Capture the cell that displays the provided text and extract its [X, Y] central coordinate. 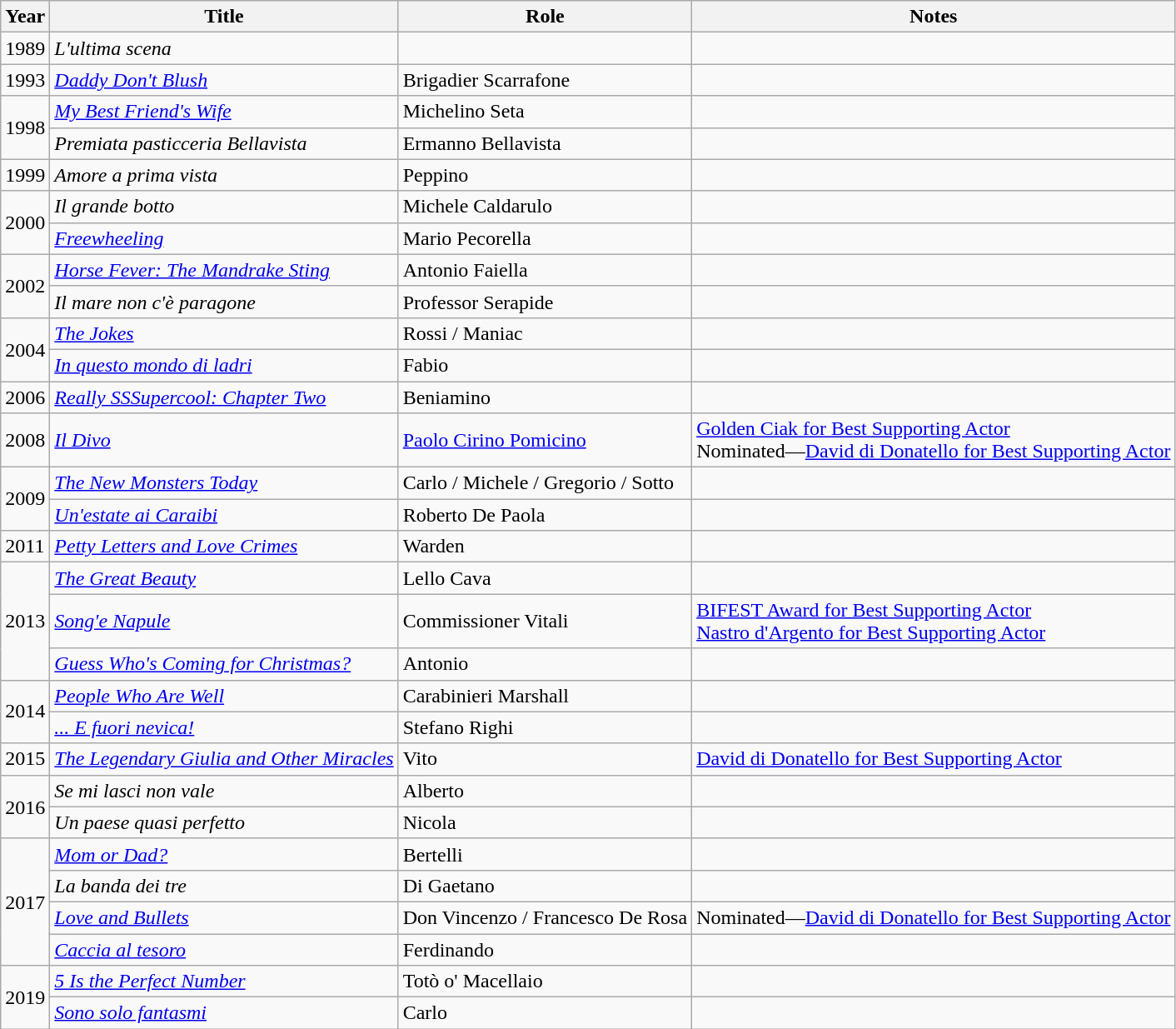
Love and Bullets [224, 917]
Antonio [545, 664]
Lello Cava [545, 578]
2014 [25, 712]
Stefano Righi [545, 727]
Caccia al tesoro [224, 949]
Fabio [545, 365]
Il Divo [224, 440]
Se mi lasci non vale [224, 791]
Beniamino [545, 397]
Ferdinando [545, 949]
Antonio Faiella [545, 270]
Daddy Don't Blush [224, 80]
Michele Caldarulo [545, 207]
Mom or Dad? [224, 854]
The Jokes [224, 333]
Rossi / Maniac [545, 333]
Il grande botto [224, 207]
2017 [25, 902]
Carabinieri Marshall [545, 696]
2009 [25, 499]
Professor Serapide [545, 302]
Michelino Seta [545, 112]
Roberto De Paola [545, 515]
2002 [25, 286]
1999 [25, 175]
2019 [25, 997]
... E fuori nevica! [224, 727]
The Great Beauty [224, 578]
BIFEST Award for Best Supporting ActorNastro d'Argento for Best Supporting Actor [934, 622]
1998 [25, 127]
Don Vincenzo / Francesco De Rosa [545, 917]
Golden Ciak for Best Supporting ActorNominated—David di Donatello for Best Supporting Actor [934, 440]
Nominated—David di Donatello for Best Supporting Actor [934, 917]
Title [224, 17]
Vito [545, 759]
Nicola [545, 822]
Il mare non c'è paragone [224, 302]
Bertelli [545, 854]
Notes [934, 17]
Warden [545, 547]
5 Is the Perfect Number [224, 982]
Year [25, 17]
The New Monsters Today [224, 483]
Alberto [545, 791]
2011 [25, 547]
Mario Pecorella [545, 238]
Petty Letters and Love Crimes [224, 547]
Sono solo fantasmi [224, 1013]
Di Gaetano [545, 886]
Totò o' Macellaio [545, 982]
Brigadier Scarrafone [545, 80]
1993 [25, 80]
People Who Are Well [224, 696]
Paolo Cirino Pomicino [545, 440]
Role [545, 17]
2004 [25, 349]
Commissioner Vitali [545, 622]
Carlo / Michele / Gregorio / Sotto [545, 483]
2000 [25, 222]
2013 [25, 622]
Premiata pasticceria Bellavista [224, 143]
Peppino [545, 175]
2006 [25, 397]
Carlo [545, 1013]
2015 [25, 759]
Horse Fever: The Mandrake Sting [224, 270]
Guess Who's Coming for Christmas? [224, 664]
Amore a prima vista [224, 175]
L'ultima scena [224, 48]
Song'e Napule [224, 622]
1989 [25, 48]
My Best Friend's Wife [224, 112]
La banda dei tre [224, 886]
In questo mondo di ladri [224, 365]
Really SSSupercool: Chapter Two [224, 397]
Freewheeling [224, 238]
Un'estate ai Caraibi [224, 515]
Un paese quasi perfetto [224, 822]
2008 [25, 440]
Ermanno Bellavista [545, 143]
2016 [25, 807]
David di Donatello for Best Supporting Actor [934, 759]
The Legendary Giulia and Other Miracles [224, 759]
